Detect which cell encompasses the target text, then output its [X, Y] center coordinate. 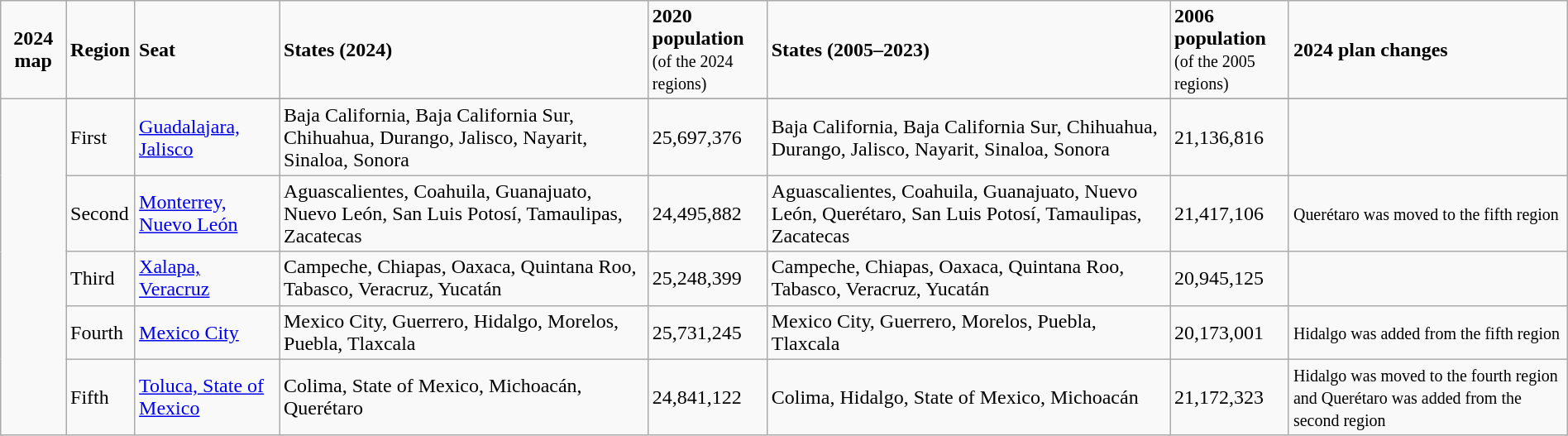
21,136,816 [1230, 137]
Aguascalientes, Coahuila, Guanajuato, Nuevo León, Querétaro, San Luis Potosí, Tamaulipas, Zacatecas [968, 213]
Fourth [101, 333]
States (2024) [464, 50]
Third [101, 278]
Hidalgo was added from the fifth region [1427, 333]
24,495,882 [707, 213]
First [101, 137]
Hidalgo was moved to the fourth region and Querétaro was added from the second region [1427, 397]
2024 plan changes [1427, 50]
Colima, State of Mexico, Michoacán, Querétaro [464, 397]
Seat [207, 50]
Xalapa, Veracruz [207, 278]
Guadalajara, Jalisco [207, 137]
25,697,376 [707, 137]
25,248,399 [707, 278]
Aguascalientes, Coahuila, Guanajuato, Nuevo León, San Luis Potosí, Tamaulipas, Zacatecas [464, 213]
21,172,323 [1230, 397]
States (2005–2023) [968, 50]
2006 population(of the 2005 regions) [1230, 50]
Fifth [101, 397]
Mexico City, Guerrero, Hidalgo, Morelos, Puebla, Tlaxcala [464, 333]
21,417,106 [1230, 213]
25,731,245 [707, 333]
24,841,122 [707, 397]
Toluca, State of Mexico [207, 397]
Mexico City [207, 333]
Region [101, 50]
2020 population(of the 2024 regions) [707, 50]
Monterrey, Nuevo León [207, 213]
20,173,001 [1230, 333]
Mexico City, Guerrero, Morelos, Puebla, Tlaxcala [968, 333]
20,945,125 [1230, 278]
2024 map [33, 50]
Colima, Hidalgo, State of Mexico, Michoacán [968, 397]
Querétaro was moved to the fifth region [1427, 213]
Second [101, 213]
